Return the (X, Y) coordinate for the center point of the cell that contains the specified text.  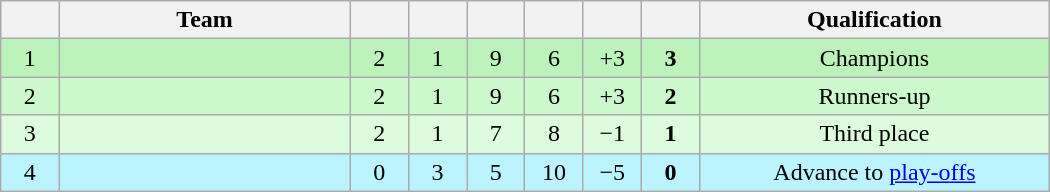
Qualification (875, 20)
Team (204, 20)
7 (496, 134)
Third place (875, 134)
10 (554, 172)
−5 (612, 172)
5 (496, 172)
8 (554, 134)
Runners-up (875, 96)
Advance to play-offs (875, 172)
−1 (612, 134)
Champions (875, 58)
4 (30, 172)
